Detect which cell encompasses the target text, then output its (X, Y) center coordinate. 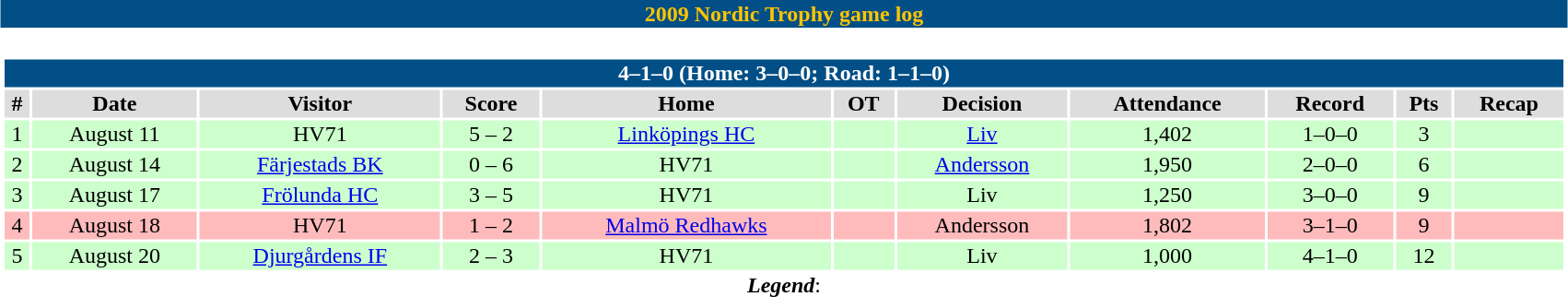
1 (17, 134)
Linköpings HC (687, 134)
4 (17, 226)
1,802 (1168, 226)
1,402 (1168, 134)
1,250 (1168, 195)
August 20 (114, 255)
Date (114, 104)
1 – 2 (492, 226)
5 – 2 (492, 134)
5 (17, 255)
Pts (1424, 104)
OT (863, 104)
6 (1424, 165)
Record (1330, 104)
3–0–0 (1330, 195)
1–0–0 (1330, 134)
4–1–0 (1330, 255)
2009 Nordic Trophy game log (784, 14)
August 11 (114, 134)
Djurgårdens IF (320, 255)
# (17, 104)
12 (1424, 255)
1,950 (1168, 165)
Home (687, 104)
3 – 5 (492, 195)
3–1–0 (1330, 226)
Visitor (320, 104)
August 18 (114, 226)
2–0–0 (1330, 165)
0 – 6 (492, 165)
Frölunda HC (320, 195)
2 – 3 (492, 255)
Decision (982, 104)
2 (17, 165)
Attendance (1168, 104)
1,000 (1168, 255)
August 14 (114, 165)
August 17 (114, 195)
4–1–0 (Home: 3–0–0; Road: 1–1–0) (783, 73)
Recap (1509, 104)
Malmö Redhawks (687, 226)
Färjestads BK (320, 165)
Score (492, 104)
